Search for the cell housing the specified text and yield its (x, y) center coordinate. 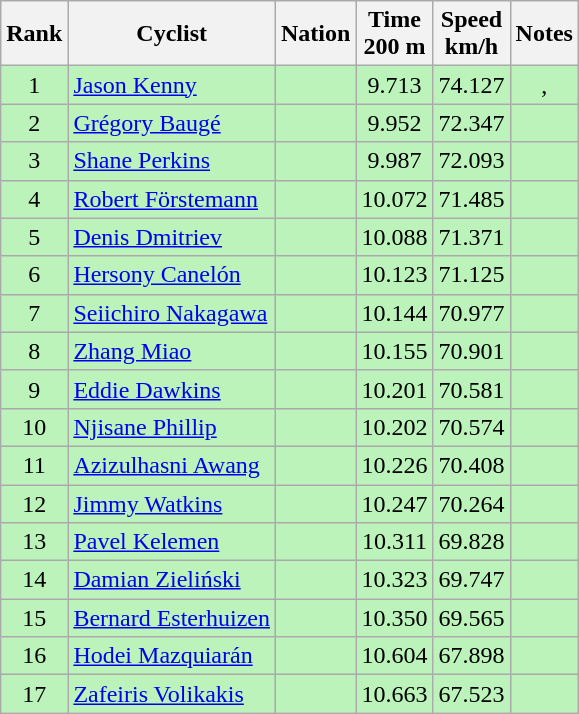
, (544, 85)
Zafeiris Volikakis (172, 694)
74.127 (472, 85)
10.311 (394, 542)
Grégory Baugé (172, 123)
3 (34, 161)
10.123 (394, 275)
72.093 (472, 161)
8 (34, 351)
70.408 (472, 465)
70.264 (472, 503)
Zhang Miao (172, 351)
7 (34, 313)
Rank (34, 34)
1 (34, 85)
9.952 (394, 123)
10.350 (394, 618)
Jason Kenny (172, 85)
10.226 (394, 465)
Speedkm/h (472, 34)
69.565 (472, 618)
Seiichiro Nakagawa (172, 313)
Notes (544, 34)
Nation (316, 34)
10 (34, 427)
4 (34, 199)
72.347 (472, 123)
71.371 (472, 237)
71.485 (472, 199)
Hodei Mazquiarán (172, 656)
69.828 (472, 542)
Robert Förstemann (172, 199)
Denis Dmitriev (172, 237)
69.747 (472, 580)
17 (34, 694)
10.247 (394, 503)
Jimmy Watkins (172, 503)
Eddie Dawkins (172, 389)
Shane Perkins (172, 161)
70.574 (472, 427)
10.088 (394, 237)
9.713 (394, 85)
10.072 (394, 199)
Damian Zieliński (172, 580)
12 (34, 503)
70.581 (472, 389)
15 (34, 618)
10.155 (394, 351)
67.898 (472, 656)
Njisane Phillip (172, 427)
Bernard Esterhuizen (172, 618)
6 (34, 275)
5 (34, 237)
16 (34, 656)
Cyclist (172, 34)
Pavel Kelemen (172, 542)
14 (34, 580)
10.323 (394, 580)
Hersony Canelón (172, 275)
10.663 (394, 694)
2 (34, 123)
Time200 m (394, 34)
71.125 (472, 275)
67.523 (472, 694)
70.977 (472, 313)
70.901 (472, 351)
10.604 (394, 656)
10.201 (394, 389)
Azizulhasni Awang (172, 465)
9 (34, 389)
10.144 (394, 313)
13 (34, 542)
10.202 (394, 427)
9.987 (394, 161)
11 (34, 465)
